Pinpoint the cell where the given text exists, returning its (x, y) midpoint coordinate. 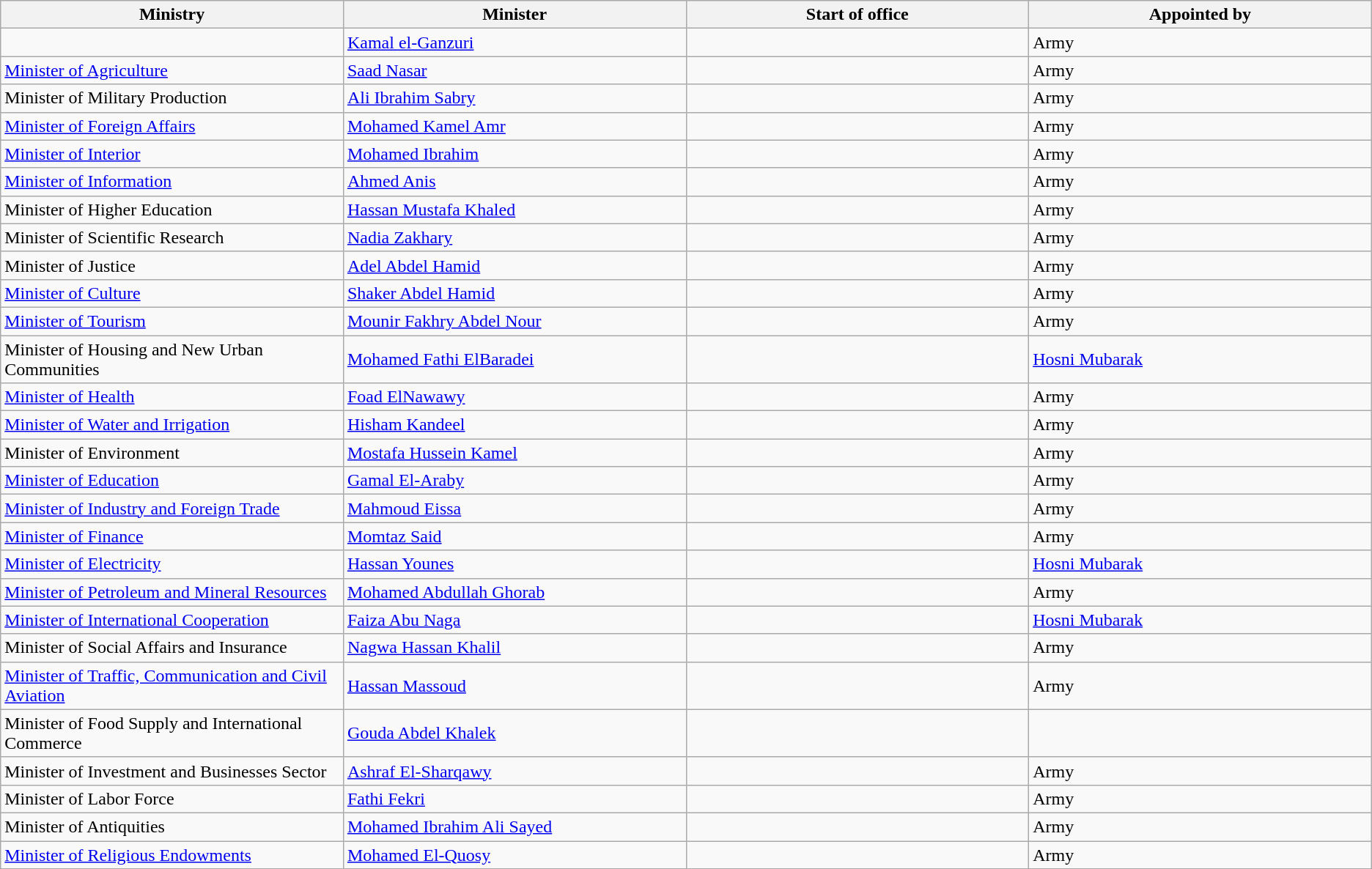
Nadia Zakhary (514, 237)
Minister of Information (172, 182)
Minister of Higher Education (172, 210)
Minister of Scientific Research (172, 237)
Mohamed Kamel Amr (514, 126)
Gamal El-Araby (514, 481)
Adel Abdel Hamid (514, 265)
Minister of International Cooperation (172, 620)
Mohamed El-Quosy (514, 855)
Minister of Water and Irrigation (172, 425)
Minister of Petroleum and Mineral Resources (172, 592)
Appointed by (1200, 15)
Minister of Traffic, Communication and Civil Aviation (172, 686)
Ahmed Anis (514, 182)
Mostafa Hussein Kamel (514, 453)
Minister (514, 15)
Saad Nasar (514, 70)
Minister of Finance (172, 536)
Faiza Abu Naga (514, 620)
Mohamed Abdullah Ghorab (514, 592)
Minister of Culture (172, 293)
Minister of Electricity (172, 564)
Minister of Food Supply and International Commerce (172, 733)
Minister of Social Affairs and Insurance (172, 648)
Mahmoud Eissa (514, 509)
Mounir Fakhry Abdel Nour (514, 321)
Hassan Massoud (514, 686)
Shaker Abdel Hamid (514, 293)
Minister of Interior (172, 154)
Minister of Industry and Foreign Trade (172, 509)
Minister of Health (172, 397)
Hisham Kandeel (514, 425)
Hassan Mustafa Khaled (514, 210)
Mohamed Ibrahim (514, 154)
Minister of Justice (172, 265)
Momtaz Said (514, 536)
Minister of Antiquities (172, 827)
Ministry (172, 15)
Gouda Abdel Khalek (514, 733)
Mohamed Ibrahim Ali Sayed (514, 827)
Minister of Military Production (172, 98)
Minister of Housing and New Urban Communities (172, 359)
Hassan Younes (514, 564)
Minister of Education (172, 481)
Ali Ibrahim Sabry (514, 98)
Nagwa Hassan Khalil (514, 648)
Minister of Environment (172, 453)
Fathi Fekri (514, 799)
Minister of Agriculture (172, 70)
Minister of Tourism (172, 321)
Mohamed Fathi ElBaradei (514, 359)
Minister of Religious Endowments (172, 855)
Minister of Labor Force (172, 799)
Ashraf El-Sharqawy (514, 771)
Kamal el-Ganzuri (514, 42)
Start of office (857, 15)
Foad ElNawawy (514, 397)
Minister of Investment and Businesses Sector (172, 771)
Minister of Foreign Affairs (172, 126)
